Scan for the cell matching the given text and deliver its (x, y) coordinate at center. 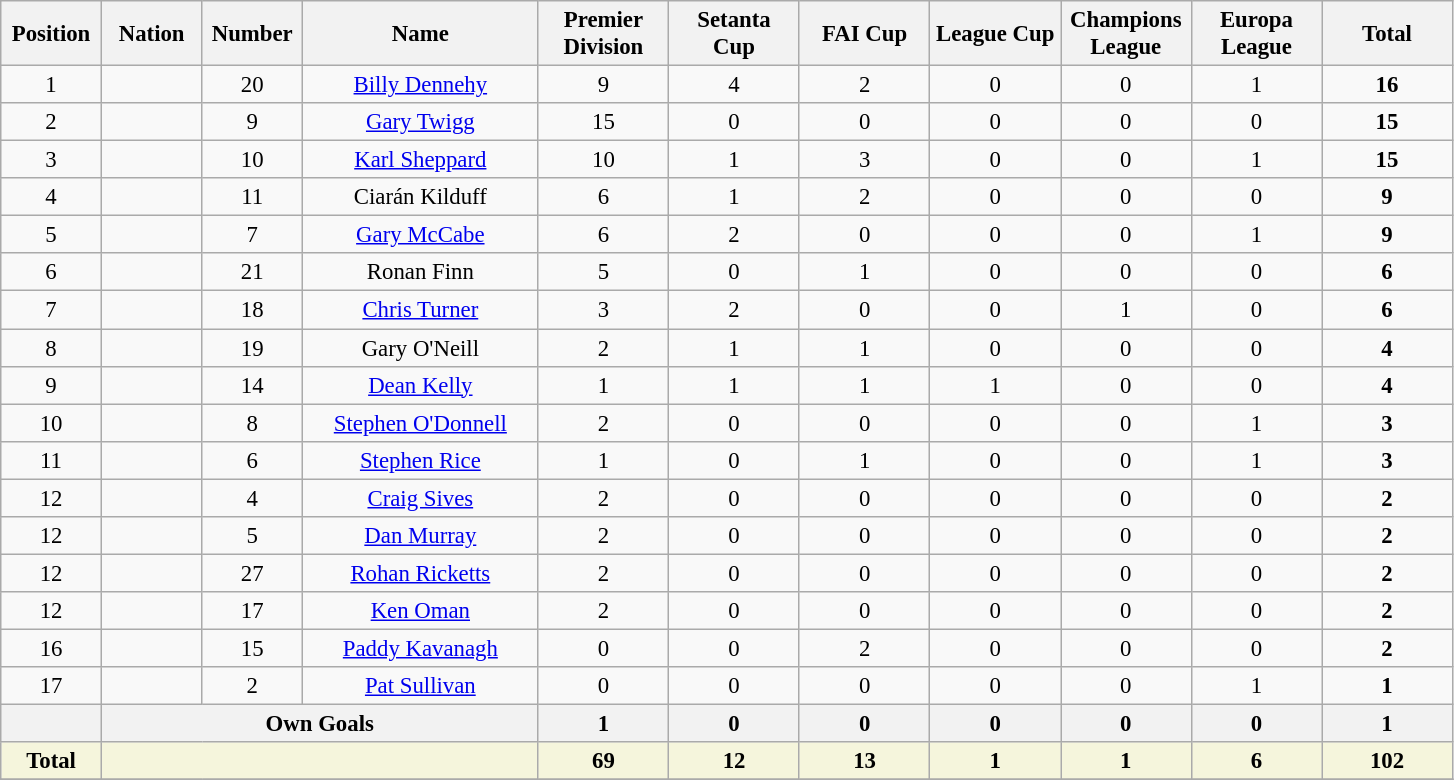
Ciarán Kilduff (421, 197)
Dan Murray (421, 536)
Nation (152, 34)
Craig Sives (421, 498)
Ken Oman (421, 611)
Rohan Ricketts (421, 573)
Stephen Rice (421, 460)
Number (252, 34)
Karl Sheppard (421, 160)
Gary Twigg (421, 122)
Setanta Cup (734, 34)
18 (252, 310)
13 (864, 761)
Ronan Finn (421, 273)
Champions League (1126, 34)
69 (604, 761)
21 (252, 273)
Dean Kelly (421, 385)
Name (421, 34)
20 (252, 85)
Gary McCabe (421, 235)
Billy Dennehy (421, 85)
Chris Turner (421, 310)
19 (252, 348)
Premier Division (604, 34)
102 (1388, 761)
Gary O'Neill (421, 348)
27 (252, 573)
FAI Cup (864, 34)
14 (252, 385)
Stephen O'Donnell (421, 423)
League Cup (996, 34)
Pat Sullivan (421, 686)
Europa League (1256, 34)
Position (52, 34)
Paddy Kavanagh (421, 648)
Own Goals (320, 724)
